Search for the cell housing the specified text and yield its [X, Y] center coordinate. 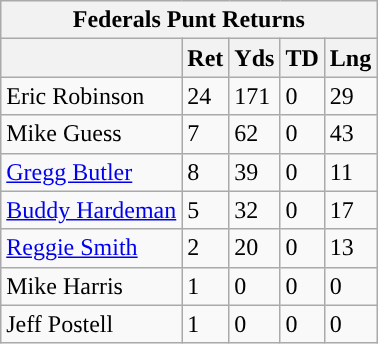
Reggie Smith [92, 248]
Jeff Postell [92, 324]
Buddy Hardeman [92, 210]
Yds [254, 58]
Mike Guess [92, 134]
43 [350, 134]
11 [350, 172]
32 [254, 210]
Federals Punt Returns [189, 20]
17 [350, 210]
39 [254, 172]
Gregg Butler [92, 172]
29 [350, 96]
TD [302, 58]
13 [350, 248]
5 [206, 210]
62 [254, 134]
Lng [350, 58]
7 [206, 134]
Mike Harris [92, 286]
8 [206, 172]
Eric Robinson [92, 96]
Ret [206, 58]
20 [254, 248]
24 [206, 96]
2 [206, 248]
171 [254, 96]
